From the cell containing the given text, extract its center point as [X, Y] coordinate. 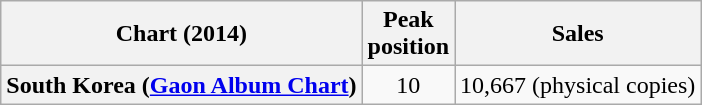
10,667 (physical copies) [578, 85]
10 [408, 85]
South Korea (Gaon Album Chart) [182, 85]
Sales [578, 34]
Peakposition [408, 34]
Chart (2014) [182, 34]
